Scan for the cell matching the given text and deliver its [X, Y] coordinate at center. 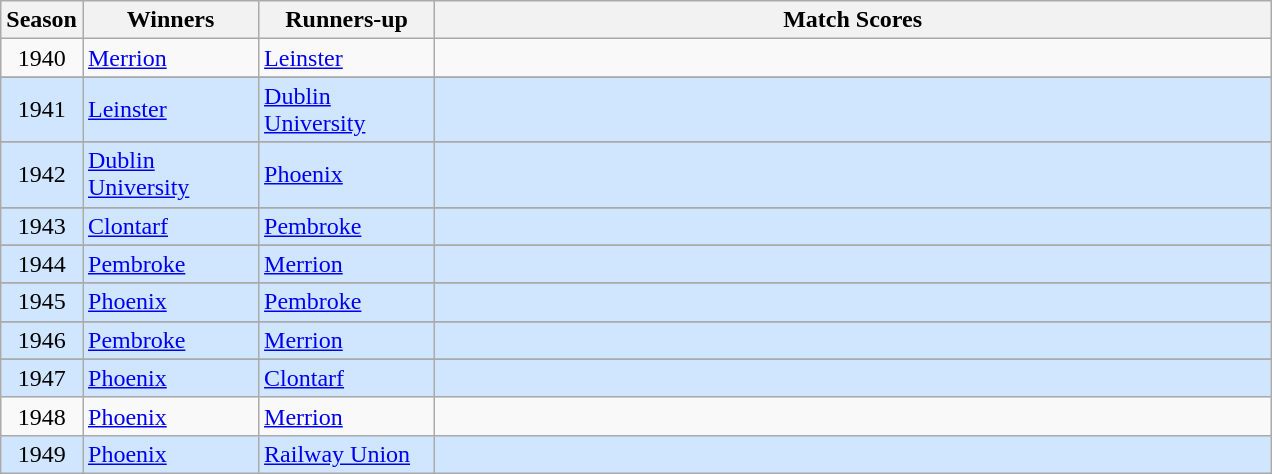
Winners [170, 20]
1945 [42, 302]
1947 [42, 378]
Match Scores [853, 20]
Season [42, 20]
1944 [42, 264]
Railway Union [347, 454]
1941 [42, 110]
1948 [42, 416]
1949 [42, 454]
Runners-up [347, 20]
1942 [42, 174]
1946 [42, 340]
1940 [42, 58]
1943 [42, 226]
